Return (x, y) of the center of cell containing provided text 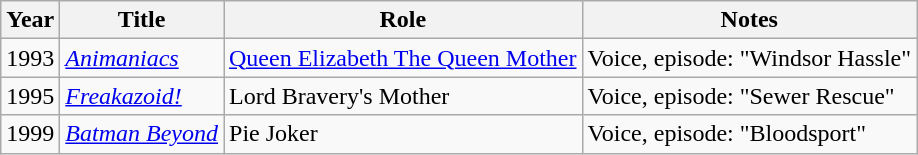
Notes (750, 20)
Lord Bravery's Mother (403, 96)
Voice, episode: "Windsor Hassle" (750, 58)
Freakazoid! (142, 96)
Voice, episode: "Bloodsport" (750, 134)
Title (142, 20)
Year (30, 20)
1999 (30, 134)
Animaniacs (142, 58)
1995 (30, 96)
Queen Elizabeth The Queen Mother (403, 58)
1993 (30, 58)
Role (403, 20)
Voice, episode: "Sewer Rescue" (750, 96)
Batman Beyond (142, 134)
Pie Joker (403, 134)
